Capture the cell that displays the provided text and extract its [X, Y] central coordinate. 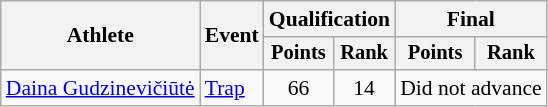
Did not advance [471, 88]
66 [298, 88]
Qualification [330, 19]
14 [364, 88]
Trap [232, 88]
Event [232, 36]
Daina Gudzinevičiūtė [100, 88]
Athlete [100, 36]
Final [471, 19]
